Scan for the cell matching the given text and deliver its (x, y) coordinate at center. 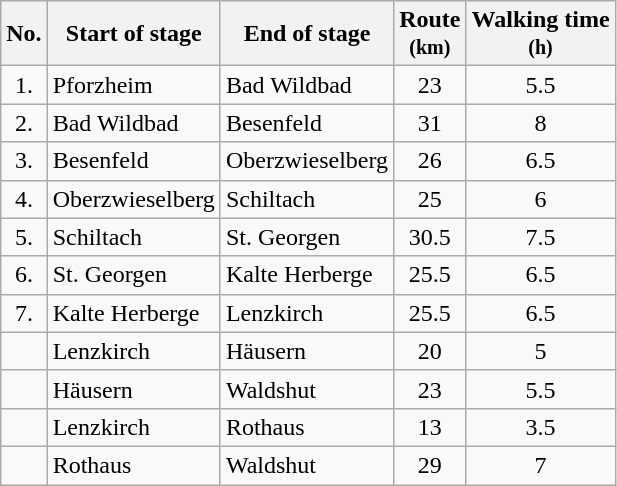
Start of stage (134, 34)
3. (24, 161)
1. (24, 85)
7 (540, 465)
30.5 (430, 237)
3.5 (540, 427)
4. (24, 199)
6. (24, 275)
13 (430, 427)
26 (430, 161)
6 (540, 199)
No. (24, 34)
20 (430, 351)
End of stage (306, 34)
Route (km) (430, 34)
5. (24, 237)
Pforzheim (134, 85)
Walking time (h) (540, 34)
8 (540, 123)
7.5 (540, 237)
2. (24, 123)
5 (540, 351)
7. (24, 313)
25 (430, 199)
31 (430, 123)
29 (430, 465)
